Detect which cell encompasses the target text, then output its (X, Y) center coordinate. 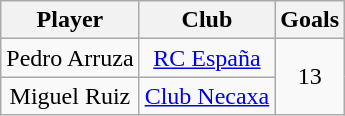
Pedro Arruza (70, 58)
Club Necaxa (207, 96)
RC España (207, 58)
13 (310, 77)
Miguel Ruiz (70, 96)
Player (70, 20)
Goals (310, 20)
Club (207, 20)
